Identify which cell holds the provided text, then report its (X, Y) central coordinate. 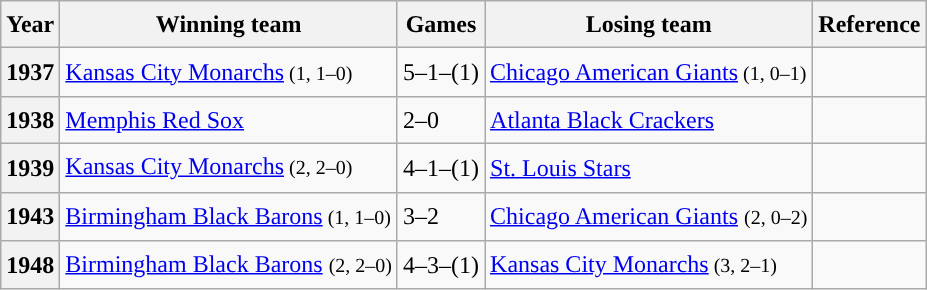
Games (440, 24)
Kansas City Monarchs (3, 2–1) (649, 266)
1937 (30, 72)
3–2 (440, 216)
Chicago American Giants (2, 0–2) (649, 216)
1943 (30, 216)
5–1–(1) (440, 72)
Year (30, 24)
Kansas City Monarchs (1, 1–0) (229, 72)
1939 (30, 168)
Birmingham Black Barons (2, 2–0) (229, 266)
St. Louis Stars (649, 168)
4–1–(1) (440, 168)
1938 (30, 120)
4–3–(1) (440, 266)
1948 (30, 266)
Winning team (229, 24)
Atlanta Black Crackers (649, 120)
2–0 (440, 120)
Losing team (649, 24)
Birmingham Black Barons (1, 1–0) (229, 216)
Kansas City Monarchs (2, 2–0) (229, 168)
Chicago American Giants (1, 0–1) (649, 72)
Memphis Red Sox (229, 120)
Reference (870, 24)
